Search for the cell housing the specified text and yield its [X, Y] center coordinate. 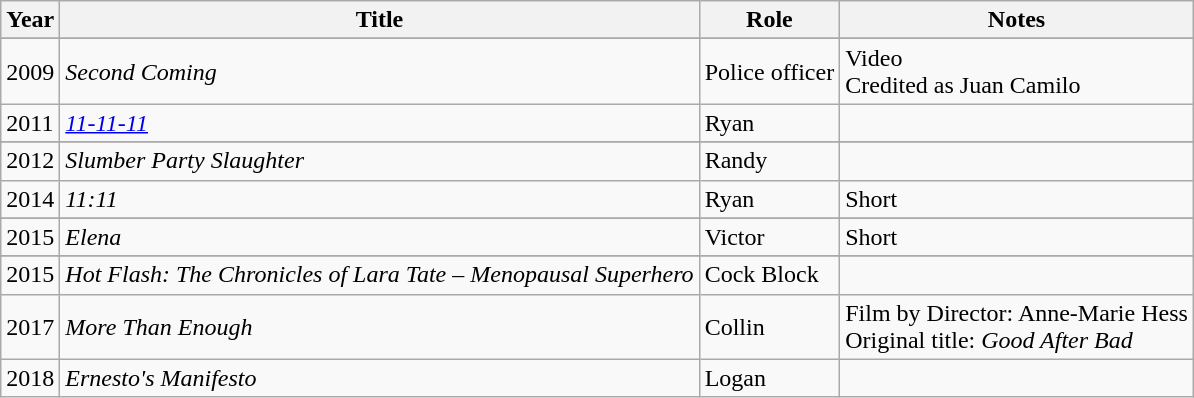
Hot Flash: The Chronicles of Lara Tate – Menopausal Superhero [380, 275]
Logan [770, 378]
Second Coming [380, 72]
Victor [770, 237]
Year [30, 20]
VideoCredited as Juan Camilo [1017, 72]
2009 [30, 72]
Film by Director: Anne-Marie HessOriginal title: Good After Bad [1017, 326]
Role [770, 20]
Notes [1017, 20]
11-11-11 [380, 123]
Ernesto's Manifesto [380, 378]
Title [380, 20]
Police officer [770, 72]
Randy [770, 161]
11:11 [380, 199]
2017 [30, 326]
2012 [30, 161]
Slumber Party Slaughter [380, 161]
2014 [30, 199]
Collin [770, 326]
More Than Enough [380, 326]
Cock Block [770, 275]
2011 [30, 123]
2018 [30, 378]
Elena [380, 237]
